From the cell containing the given text, extract its center point as (x, y) coordinate. 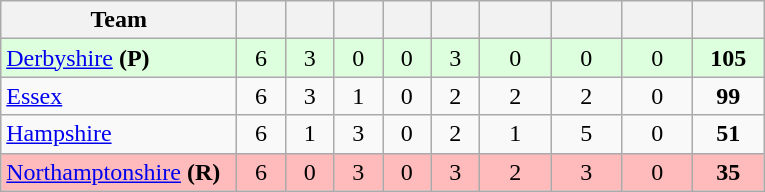
105 (728, 58)
Essex (119, 96)
5 (586, 134)
99 (728, 96)
35 (728, 172)
Hampshire (119, 134)
51 (728, 134)
Northamptonshire (R) (119, 172)
Derbyshire (P) (119, 58)
Team (119, 20)
